Extract the [x, y] coordinate from the center of the cell holding the provided text.  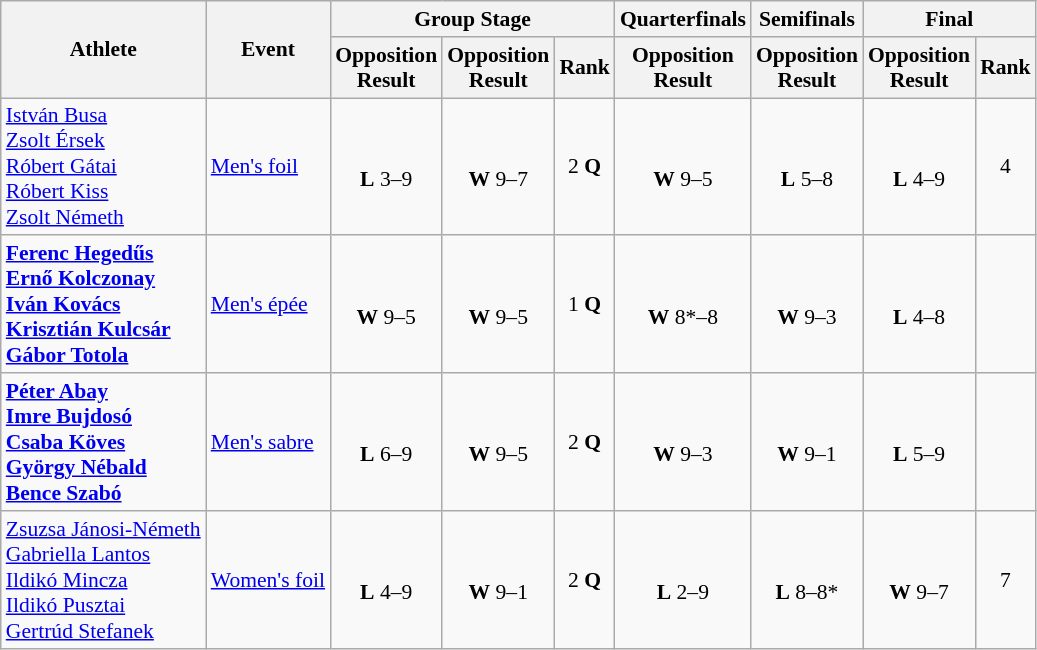
Men's foil [268, 167]
4 [1006, 167]
Event [268, 50]
István BusaZsolt ÉrsekRóbert GátaiRóbert KissZsolt Németh [104, 167]
Péter AbayImre BujdosóCsaba KövesGyörgy NébaldBence Szabó [104, 442]
L 8–8* [807, 580]
Athlete [104, 50]
Group Stage [472, 19]
Semifinals [807, 19]
L 5–9 [919, 442]
L 2–9 [683, 580]
L 5–8 [807, 167]
Quarterfinals [683, 19]
Men's épée [268, 305]
1 Q [584, 305]
Final [950, 19]
Women's foil [268, 580]
7 [1006, 580]
L 6–9 [386, 442]
L 3–9 [386, 167]
Ferenc HegedűsErnő KolczonayIván KovácsKrisztián KulcsárGábor Totola [104, 305]
L 4–8 [919, 305]
Zsuzsa Jánosi-NémethGabriella LantosIldikó MinczaIldikó PusztaiGertrúd Stefanek [104, 580]
Men's sabre [268, 442]
W 8*–8 [683, 305]
